Find where the given text appears and provide that cell's center as (x, y) coordinate. 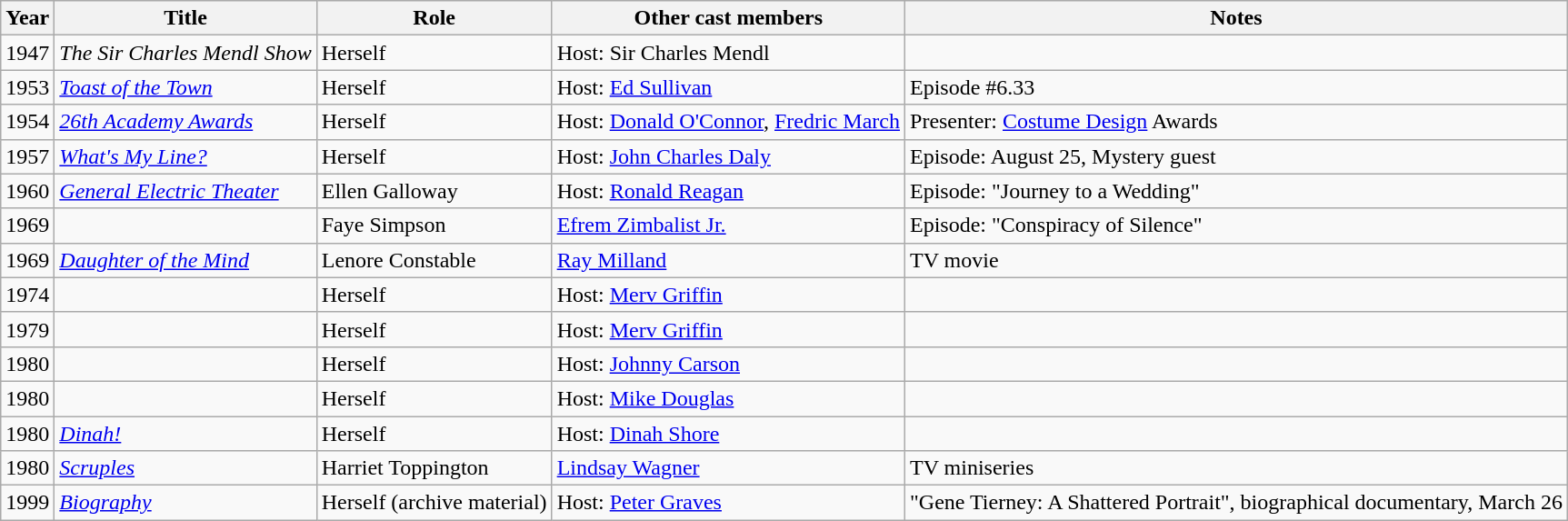
Host: Mike Douglas (728, 398)
Herself (archive material) (434, 503)
1953 (27, 87)
Efrem Zimbalist Jr. (728, 225)
Toast of the Town (185, 87)
The Sir Charles Mendl Show (185, 53)
Ray Milland (728, 260)
Host: Ronald Reagan (728, 191)
TV miniseries (1236, 468)
Biography (185, 503)
Episode: "Conspiracy of Silence" (1236, 225)
"Gene Tierney: A Shattered Portrait", biographical documentary, March 26 (1236, 503)
Role (434, 18)
1957 (27, 156)
Lenore Constable (434, 260)
Harriet Toppington (434, 468)
Daughter of the Mind (185, 260)
Episode #6.33 (1236, 87)
Host: Sir Charles Mendl (728, 53)
1960 (27, 191)
TV movie (1236, 260)
Host: Donald O'Connor, Fredric March (728, 122)
Episode: "Journey to a Wedding" (1236, 191)
26th Academy Awards (185, 122)
What's My Line? (185, 156)
Lindsay Wagner (728, 468)
Other cast members (728, 18)
1999 (27, 503)
Title (185, 18)
Host: Ed Sullivan (728, 87)
General Electric Theater (185, 191)
1974 (27, 295)
1947 (27, 53)
Presenter: Costume Design Awards (1236, 122)
Host: Dinah Shore (728, 434)
Host: Johnny Carson (728, 364)
Year (27, 18)
Dinah! (185, 434)
Host: John Charles Daly (728, 156)
1979 (27, 329)
Ellen Galloway (434, 191)
Host: Peter Graves (728, 503)
1954 (27, 122)
Faye Simpson (434, 225)
Notes (1236, 18)
Scruples (185, 468)
Episode: August 25, Mystery guest (1236, 156)
